Search for the cell housing the specified text and yield its [X, Y] center coordinate. 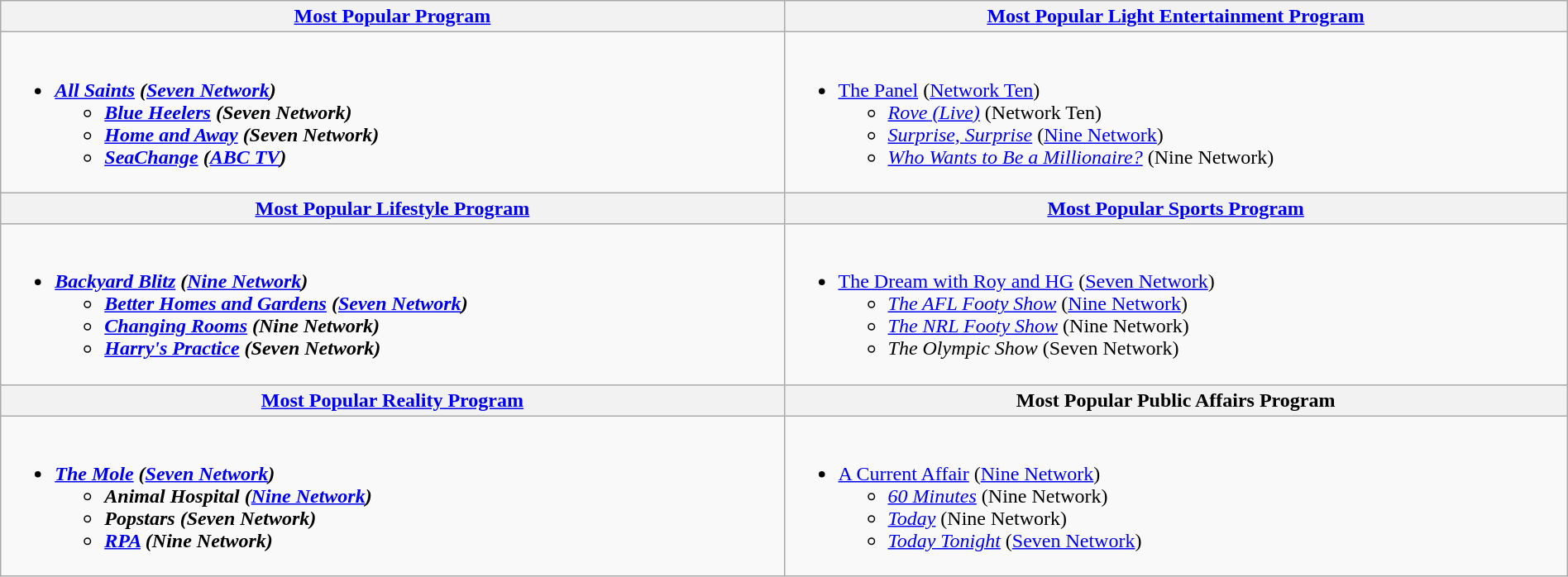
The Dream with Roy and HG (Seven Network)The AFL Footy Show (Nine Network)The NRL Footy Show (Nine Network)The Olympic Show (Seven Network) [1176, 304]
Most Popular Sports Program [1176, 208]
The Panel (Network Ten)Rove (Live) (Network Ten)Surprise, Surprise (Nine Network)Who Wants to Be a Millionaire? (Nine Network) [1176, 112]
Most Popular Lifestyle Program [392, 208]
A Current Affair (Nine Network)60 Minutes (Nine Network)Today (Nine Network)Today Tonight (Seven Network) [1176, 496]
Most Popular Program [392, 17]
Backyard Blitz (Nine Network)Better Homes and Gardens (Seven Network)Changing Rooms (Nine Network)Harry's Practice (Seven Network) [392, 304]
The Mole (Seven Network)Animal Hospital (Nine Network)Popstars (Seven Network)RPA (Nine Network) [392, 496]
All Saints (Seven Network)Blue Heelers (Seven Network)Home and Away (Seven Network)SeaChange (ABC TV) [392, 112]
Most Popular Reality Program [392, 400]
Most Popular Light Entertainment Program [1176, 17]
Most Popular Public Affairs Program [1176, 400]
